Return the (x, y) coordinate for the center point of the cell that contains the specified text.  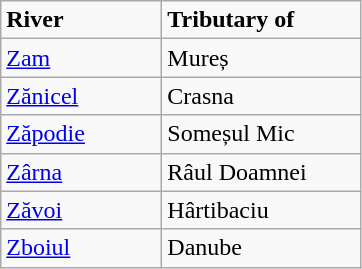
Mureș (262, 58)
Hârtibaciu (262, 210)
Zăvoi (82, 210)
Crasna (262, 96)
Zam (82, 58)
Zârna (82, 172)
Danube (262, 248)
Zboiul (82, 248)
Tributary of (262, 20)
Zăpodie (82, 134)
Someșul Mic (262, 134)
Râul Doamnei (262, 172)
River (82, 20)
Zănicel (82, 96)
